Detect which cell encompasses the target text, then output its (X, Y) center coordinate. 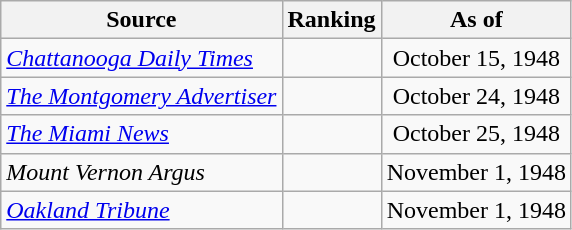
Oakland Tribune (142, 210)
Chattanooga Daily Times (142, 58)
Ranking (332, 20)
Source (142, 20)
Mount Vernon Argus (142, 172)
October 24, 1948 (476, 96)
The Montgomery Advertiser (142, 96)
October 15, 1948 (476, 58)
As of (476, 20)
The Miami News (142, 134)
October 25, 1948 (476, 134)
